Identify which cell holds the provided text, then report its [x, y] central coordinate. 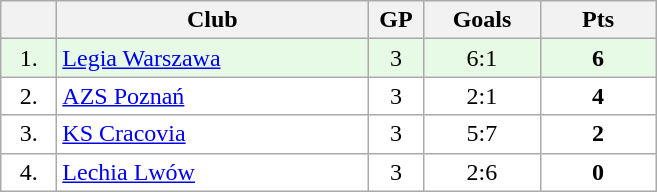
0 [598, 172]
4 [598, 96]
1. [29, 58]
5:7 [482, 134]
Lechia Lwów [212, 172]
KS Cracovia [212, 134]
2:1 [482, 96]
4. [29, 172]
Club [212, 20]
Legia Warszawa [212, 58]
Pts [598, 20]
2:6 [482, 172]
GP [396, 20]
2. [29, 96]
6 [598, 58]
3. [29, 134]
AZS Poznań [212, 96]
6:1 [482, 58]
Goals [482, 20]
2 [598, 134]
